Output the (x, y) coordinate of the center of the cell containing the given text.  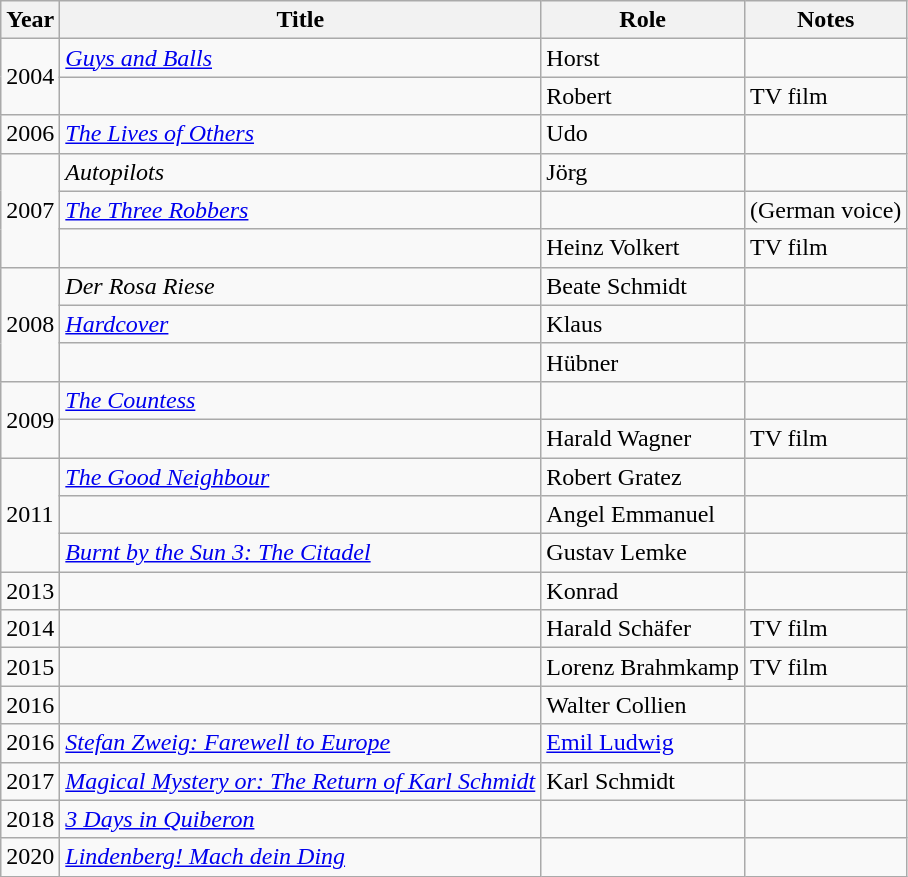
2011 (30, 515)
(German voice) (825, 210)
Konrad (643, 591)
The Three Robbers (300, 210)
Magical Mystery or: The Return of Karl Schmidt (300, 781)
Lindenberg! Mach dein Ding (300, 857)
Emil Ludwig (643, 743)
3 Days in Quiberon (300, 819)
Harald Schäfer (643, 629)
Burnt by the Sun 3: The Citadel (300, 553)
Role (643, 20)
Hardcover (300, 324)
Harald Wagner (643, 438)
Robert (643, 96)
2007 (30, 210)
Jörg (643, 172)
Robert Gratez (643, 477)
Klaus (643, 324)
Autopilots (300, 172)
Gustav Lemke (643, 553)
Heinz Volkert (643, 248)
The Countess (300, 400)
Hübner (643, 362)
Lorenz Brahmkamp (643, 667)
The Lives of Others (300, 134)
Der Rosa Riese (300, 286)
2020 (30, 857)
Title (300, 20)
Horst (643, 58)
Walter Collien (643, 705)
Notes (825, 20)
2008 (30, 324)
2013 (30, 591)
Stefan Zweig: Farewell to Europe (300, 743)
The Good Neighbour (300, 477)
Udo (643, 134)
2004 (30, 77)
2014 (30, 629)
Beate Schmidt (643, 286)
Guys and Balls (300, 58)
2015 (30, 667)
2006 (30, 134)
2017 (30, 781)
2009 (30, 419)
Angel Emmanuel (643, 515)
Karl Schmidt (643, 781)
Year (30, 20)
2018 (30, 819)
